Search for the cell housing the specified text and yield its (X, Y) center coordinate. 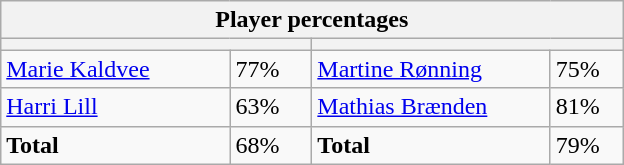
Harri Lill (116, 107)
Mathias Brænden (432, 107)
81% (586, 107)
Player percentages (312, 20)
Martine Rønning (432, 69)
77% (271, 69)
Marie Kaldvee (116, 69)
68% (271, 145)
75% (586, 69)
79% (586, 145)
63% (271, 107)
